Find where the given text appears and provide that cell's center as (X, Y) coordinate. 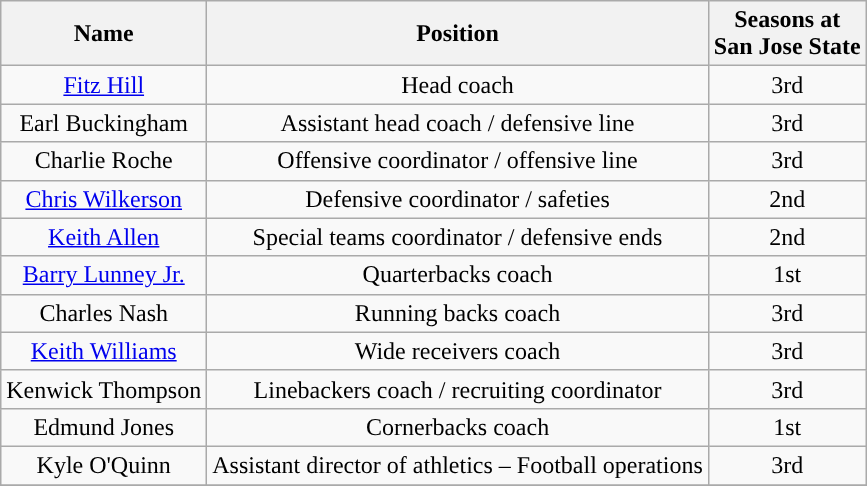
Position (458, 34)
Keith Allen (104, 237)
Kyle O'Quinn (104, 465)
Running backs coach (458, 313)
Fitz Hill (104, 85)
Assistant head coach / defensive line (458, 123)
Defensive coordinator / safeties (458, 199)
Offensive coordinator / offensive line (458, 161)
Chris Wilkerson (104, 199)
Edmund Jones (104, 427)
Charles Nash (104, 313)
Charlie Roche (104, 161)
Head coach (458, 85)
Wide receivers coach (458, 351)
Earl Buckingham (104, 123)
Barry Lunney Jr. (104, 275)
Special teams coordinator / defensive ends (458, 237)
Seasons at San Jose State (787, 34)
Linebackers coach / recruiting coordinator (458, 389)
Name (104, 34)
Quarterbacks coach (458, 275)
Cornerbacks coach (458, 427)
Assistant director of athletics – Football operations (458, 465)
Keith Williams (104, 351)
Kenwick Thompson (104, 389)
